From the cell containing the given text, extract its center point as [X, Y] coordinate. 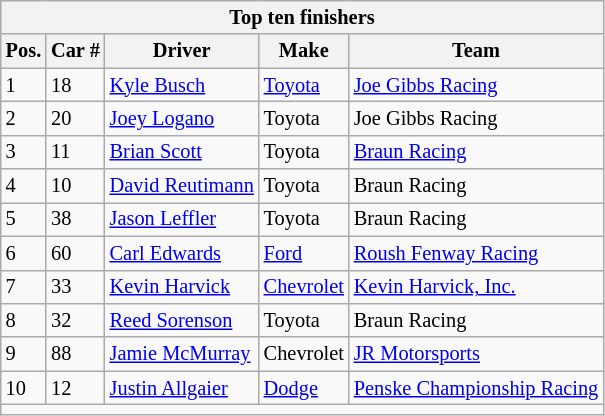
8 [24, 320]
4 [24, 186]
Jamie McMurray [182, 354]
Kevin Harvick [182, 287]
Ford [304, 253]
38 [76, 219]
Carl Edwards [182, 253]
Reed Sorenson [182, 320]
20 [76, 118]
Jason Leffler [182, 219]
David Reutimann [182, 186]
Dodge [304, 388]
3 [24, 152]
Team [476, 51]
18 [76, 85]
Top ten finishers [302, 17]
88 [76, 354]
Penske Championship Racing [476, 388]
Justin Allgaier [182, 388]
Kyle Busch [182, 85]
7 [24, 287]
Kevin Harvick, Inc. [476, 287]
Joey Logano [182, 118]
2 [24, 118]
Pos. [24, 51]
1 [24, 85]
6 [24, 253]
Driver [182, 51]
60 [76, 253]
32 [76, 320]
33 [76, 287]
5 [24, 219]
Make [304, 51]
Car # [76, 51]
JR Motorsports [476, 354]
Brian Scott [182, 152]
Roush Fenway Racing [476, 253]
11 [76, 152]
12 [76, 388]
9 [24, 354]
